Return the [x, y] coordinate for the center point of the cell that contains the specified text.  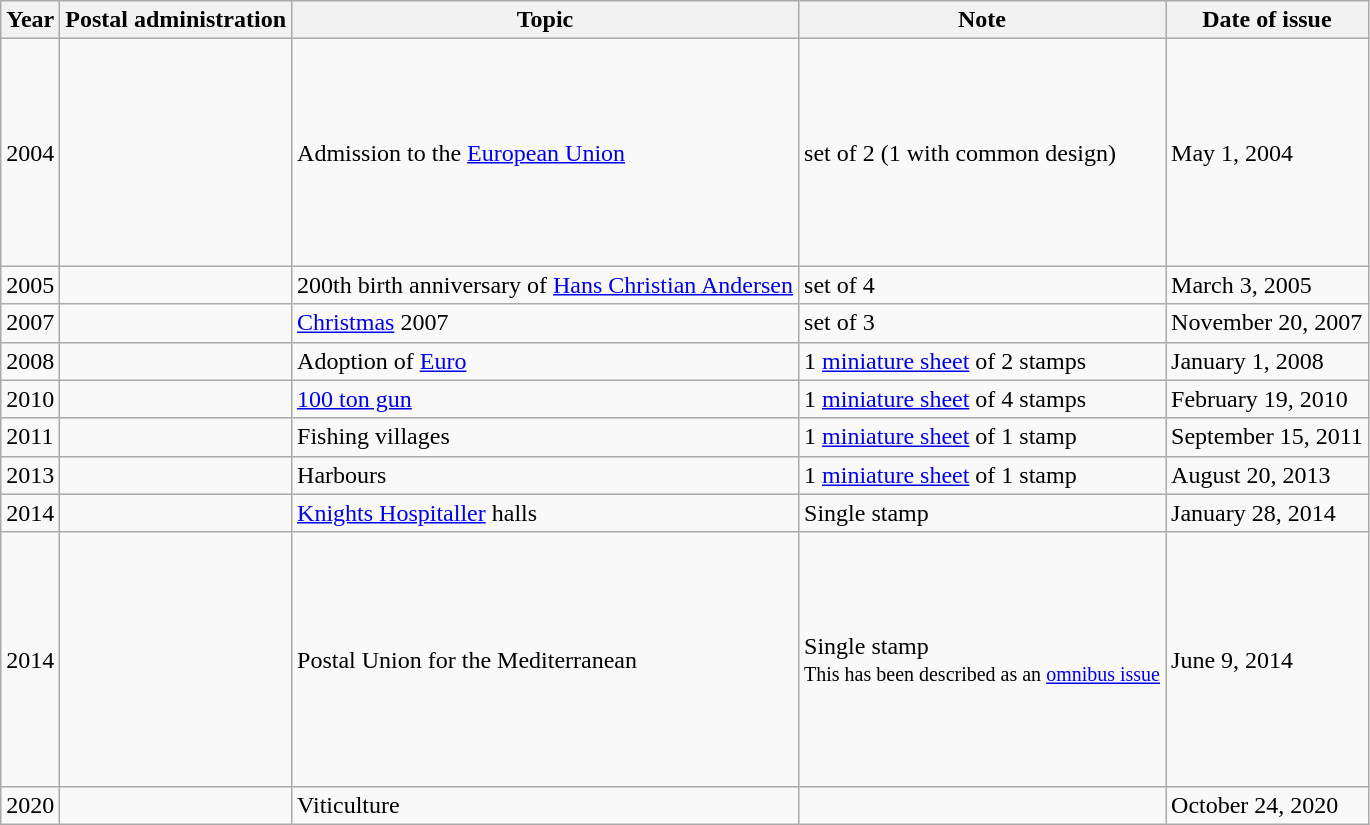
1 miniature sheet of 2 stamps [982, 361]
May 1, 2004 [1268, 152]
2004 [30, 152]
2013 [30, 475]
Admission to the European Union [546, 152]
Christmas 2007 [546, 323]
Adoption of Euro [546, 361]
Harbours [546, 475]
Fishing villages [546, 437]
Single stampThis has been described as an omnibus issue [982, 659]
Single stamp [982, 513]
2005 [30, 285]
2010 [30, 399]
2007 [30, 323]
2020 [30, 805]
Postal Union for the Mediterranean [546, 659]
100 ton gun [546, 399]
January 1, 2008 [1268, 361]
200th birth anniversary of Hans Christian Andersen [546, 285]
August 20, 2013 [1268, 475]
Viticulture [546, 805]
June 9, 2014 [1268, 659]
November 20, 2007 [1268, 323]
March 3, 2005 [1268, 285]
Postal administration [176, 20]
Topic [546, 20]
Date of issue [1268, 20]
set of 3 [982, 323]
September 15, 2011 [1268, 437]
Knights Hospitaller halls [546, 513]
February 19, 2010 [1268, 399]
2008 [30, 361]
Note [982, 20]
set of 2 (1 with common design) [982, 152]
2011 [30, 437]
October 24, 2020 [1268, 805]
1 miniature sheet of 4 stamps [982, 399]
January 28, 2014 [1268, 513]
set of 4 [982, 285]
Year [30, 20]
